Return [x, y] of the center of cell containing provided text 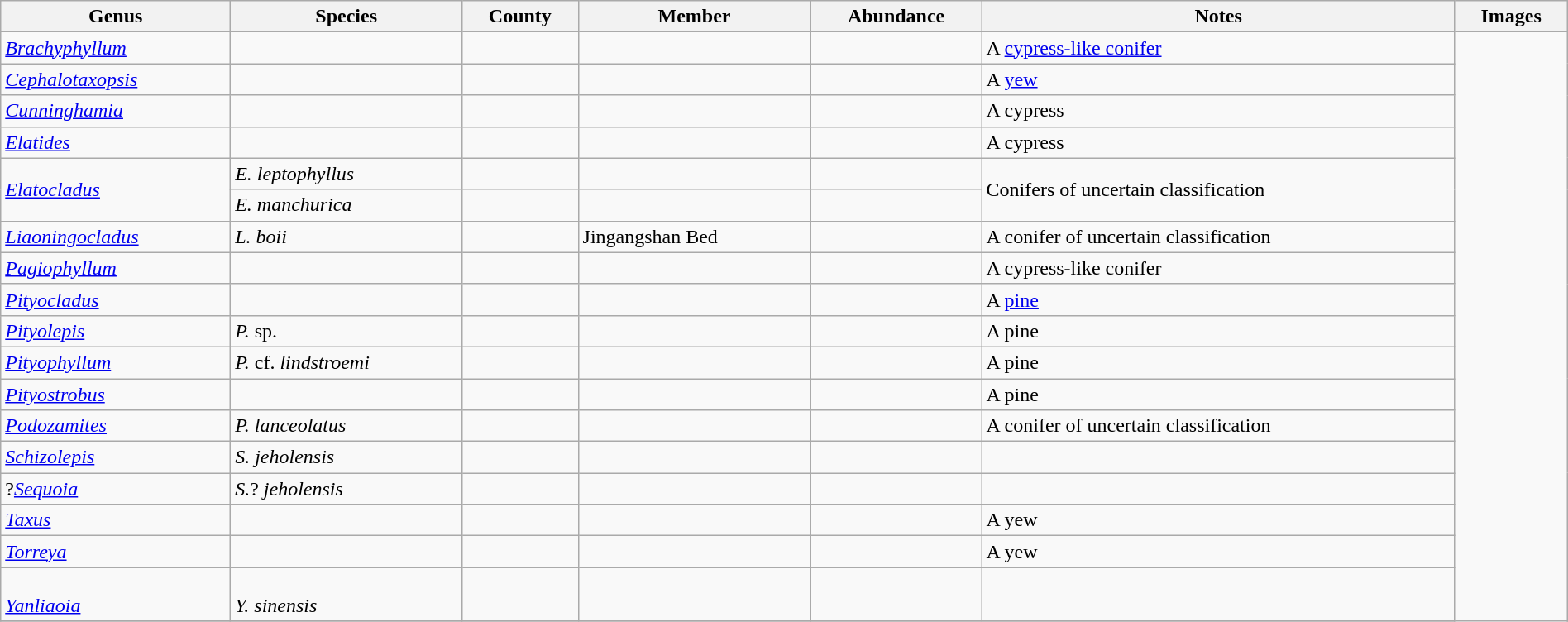
Cephalotaxopsis [116, 79]
Pagiophyllum [116, 268]
Pityocladus [116, 299]
Pityolepis [116, 331]
Genus [116, 17]
Member [695, 17]
Conifers of uncertain classification [1218, 189]
Yanliaoia [116, 594]
Brachyphyllum [116, 48]
E. manchurica [347, 205]
P. cf. lindstroemi [347, 362]
P. lanceolatus [347, 426]
Species [347, 17]
Abundance [896, 17]
Notes [1218, 17]
L. boii [347, 237]
E. leptophyllus [347, 174]
Elatides [116, 142]
Torreya [116, 552]
S.? jeholensis [347, 489]
Images [1511, 17]
Podozamites [116, 426]
P. sp. [347, 331]
Liaoningocladus [116, 237]
?Sequoia [116, 489]
Pityostrobus [116, 395]
Schizolepis [116, 457]
Jingangshan Bed [695, 237]
Pityophyllum [116, 362]
Y. sinensis [347, 594]
Taxus [116, 520]
County [520, 17]
Cunninghamia [116, 111]
Elatocladus [116, 189]
S. jeholensis [347, 457]
